Provide the (x, y) coordinate of the cell's center where the given text is located.  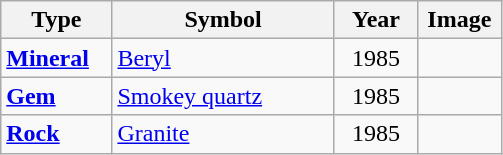
Mineral (56, 58)
Type (56, 20)
Rock (56, 134)
Granite (223, 134)
Beryl (223, 58)
Smokey quartz (223, 96)
Image (460, 20)
Gem (56, 96)
Year (376, 20)
Symbol (223, 20)
